Pinpoint the cell where the given text exists, returning its [x, y] midpoint coordinate. 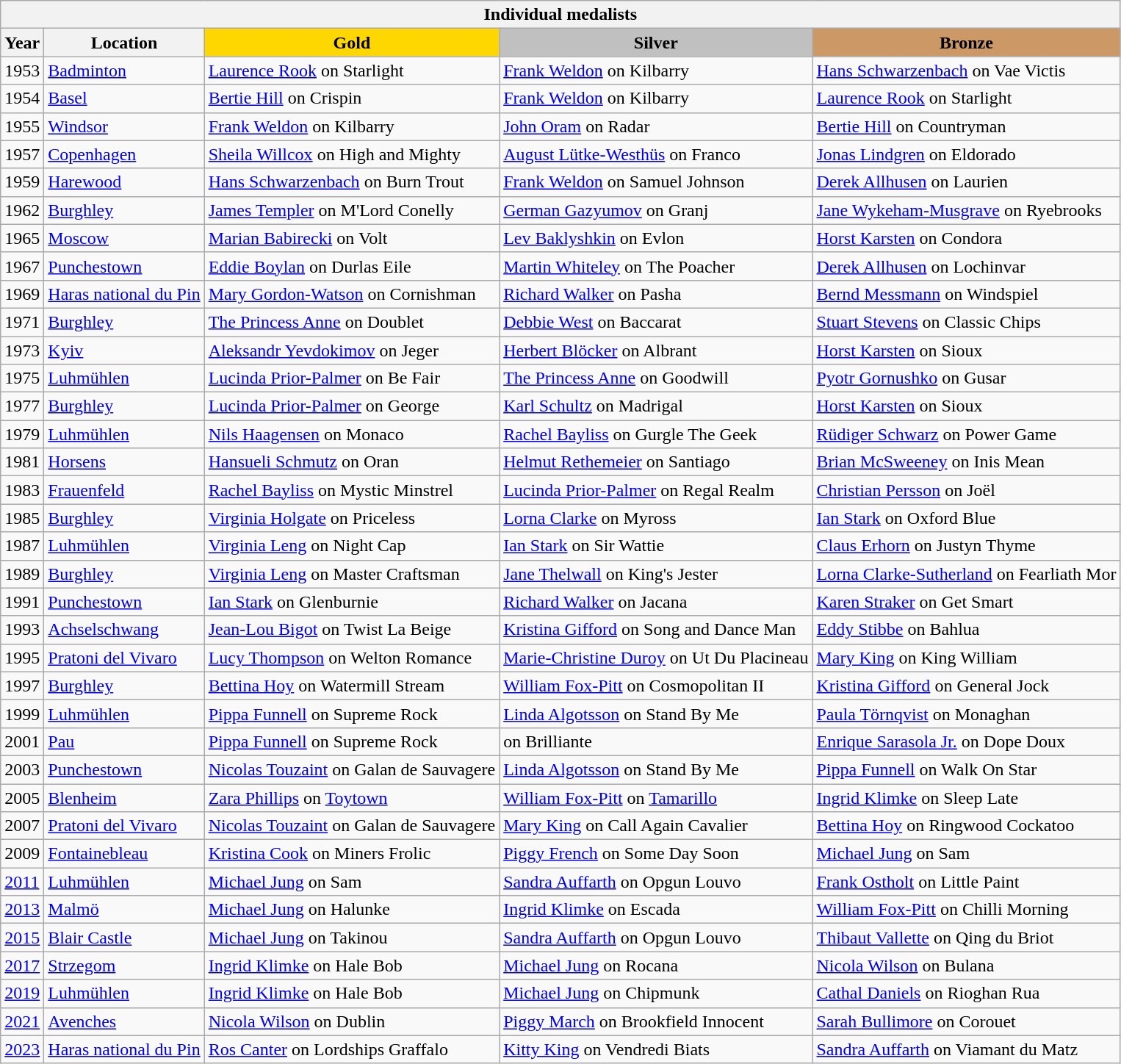
William Fox-Pitt on Chilli Morning [967, 910]
Hans Schwarzenbach on Vae Victis [967, 71]
Bettina Hoy on Watermill Stream [351, 686]
Pippa Funnell on Walk On Star [967, 769]
1987 [22, 546]
Karl Schultz on Madrigal [656, 406]
2001 [22, 741]
William Fox-Pitt on Tamarillo [656, 797]
Jean-Lou Bigot on Twist La Beige [351, 630]
Stuart Stevens on Classic Chips [967, 322]
Malmö [124, 910]
Derek Allhusen on Laurien [967, 182]
2023 [22, 1049]
William Fox-Pitt on Cosmopolitan II [656, 686]
Ingrid Klimke on Escada [656, 910]
Kitty King on Vendredi Biats [656, 1049]
Nicola Wilson on Dublin [351, 1021]
Strzegom [124, 966]
Michael Jung on Takinou [351, 938]
Nils Haagensen on Monaco [351, 434]
Bernd Messmann on Windspiel [967, 294]
Moscow [124, 238]
Michael Jung on Rocana [656, 966]
Frauenfeld [124, 490]
Hansueli Schmutz on Oran [351, 462]
Brian McSweeney on Inis Mean [967, 462]
Sandra Auffarth on Viamant du Matz [967, 1049]
1989 [22, 574]
1985 [22, 518]
Lev Baklyshkin on Evlon [656, 238]
Horsens [124, 462]
1973 [22, 351]
Hans Schwarzenbach on Burn Trout [351, 182]
John Oram on Radar [656, 126]
2021 [22, 1021]
Avenches [124, 1021]
Marian Babirecki on Volt [351, 238]
Location [124, 43]
Zara Phillips on Toytown [351, 797]
Aleksandr Yevdokimov on Jeger [351, 351]
2007 [22, 826]
2017 [22, 966]
James Templer on M'Lord Conelly [351, 210]
Eddy Stibbe on Bahlua [967, 630]
2005 [22, 797]
1969 [22, 294]
1965 [22, 238]
1953 [22, 71]
Ros Canter on Lordships Graffalo [351, 1049]
Sarah Bullimore on Corouet [967, 1021]
1955 [22, 126]
1975 [22, 378]
1993 [22, 630]
Lorna Clarke-Sutherland on Fearliath Mor [967, 574]
Windsor [124, 126]
Fontainebleau [124, 854]
Debbie West on Baccarat [656, 322]
Individual medalists [560, 15]
2019 [22, 993]
Horst Karsten on Condora [967, 238]
Pyotr Gornushko on Gusar [967, 378]
Ingrid Klimke on Sleep Late [967, 797]
1997 [22, 686]
The Princess Anne on Goodwill [656, 378]
The Princess Anne on Doublet [351, 322]
Rachel Bayliss on Gurgle The Geek [656, 434]
Harewood [124, 182]
Lorna Clarke on Myross [656, 518]
August Lütke-Westhüs on Franco [656, 154]
Richard Walker on Jacana [656, 602]
Mary King on Call Again Cavalier [656, 826]
Kristina Cook on Miners Frolic [351, 854]
1957 [22, 154]
Blair Castle [124, 938]
2009 [22, 854]
Silver [656, 43]
Thibaut Vallette on Qing du Briot [967, 938]
Michael Jung on Halunke [351, 910]
Virginia Leng on Master Craftsman [351, 574]
Michael Jung on Chipmunk [656, 993]
Lucinda Prior-Palmer on Regal Realm [656, 490]
Karen Straker on Get Smart [967, 602]
Helmut Rethemeier on Santiago [656, 462]
Bronze [967, 43]
1983 [22, 490]
1977 [22, 406]
Enrique Sarasola Jr. on Dope Doux [967, 741]
Kristina Gifford on Song and Dance Man [656, 630]
Bertie Hill on Countryman [967, 126]
Sheila Willcox on High and Mighty [351, 154]
1981 [22, 462]
Lucinda Prior-Palmer on Be Fair [351, 378]
Piggy March on Brookfield Innocent [656, 1021]
Kyiv [124, 351]
Lucinda Prior-Palmer on George [351, 406]
2015 [22, 938]
German Gazyumov on Granj [656, 210]
Christian Persson on Joël [967, 490]
Lucy Thompson on Welton Romance [351, 658]
Blenheim [124, 797]
Jane Wykeham-Musgrave on Ryebrooks [967, 210]
Herbert Blöcker on Albrant [656, 351]
Rüdiger Schwarz on Power Game [967, 434]
Nicola Wilson on Bulana [967, 966]
Year [22, 43]
Virginia Leng on Night Cap [351, 546]
1999 [22, 713]
Jane Thelwall on King's Jester [656, 574]
on Brilliante [656, 741]
Virginia Holgate on Priceless [351, 518]
Bertie Hill on Crispin [351, 98]
Richard Walker on Pasha [656, 294]
Marie-Christine Duroy on Ut Du Placineau [656, 658]
Ian Stark on Oxford Blue [967, 518]
Achselschwang [124, 630]
Copenhagen [124, 154]
Basel [124, 98]
1971 [22, 322]
Jonas Lindgren on Eldorado [967, 154]
2003 [22, 769]
Cathal Daniels on Rioghan Rua [967, 993]
Ian Stark on Sir Wattie [656, 546]
Bettina Hoy on Ringwood Cockatoo [967, 826]
1979 [22, 434]
Badminton [124, 71]
Piggy French on Some Day Soon [656, 854]
Kristina Gifford on General Jock [967, 686]
Gold [351, 43]
Eddie Boylan on Durlas Eile [351, 266]
Ian Stark on Glenburnie [351, 602]
1962 [22, 210]
Claus Erhorn on Justyn Thyme [967, 546]
Frank Ostholt on Little Paint [967, 882]
1954 [22, 98]
1995 [22, 658]
1967 [22, 266]
Mary King on King William [967, 658]
2013 [22, 910]
Derek Allhusen on Lochinvar [967, 266]
2011 [22, 882]
Rachel Bayliss on Mystic Minstrel [351, 490]
1959 [22, 182]
Pau [124, 741]
Paula Törnqvist on Monaghan [967, 713]
Martin Whiteley on The Poacher [656, 266]
1991 [22, 602]
Frank Weldon on Samuel Johnson [656, 182]
Mary Gordon-Watson on Cornishman [351, 294]
